Search for the cell housing the specified text and yield its (x, y) center coordinate. 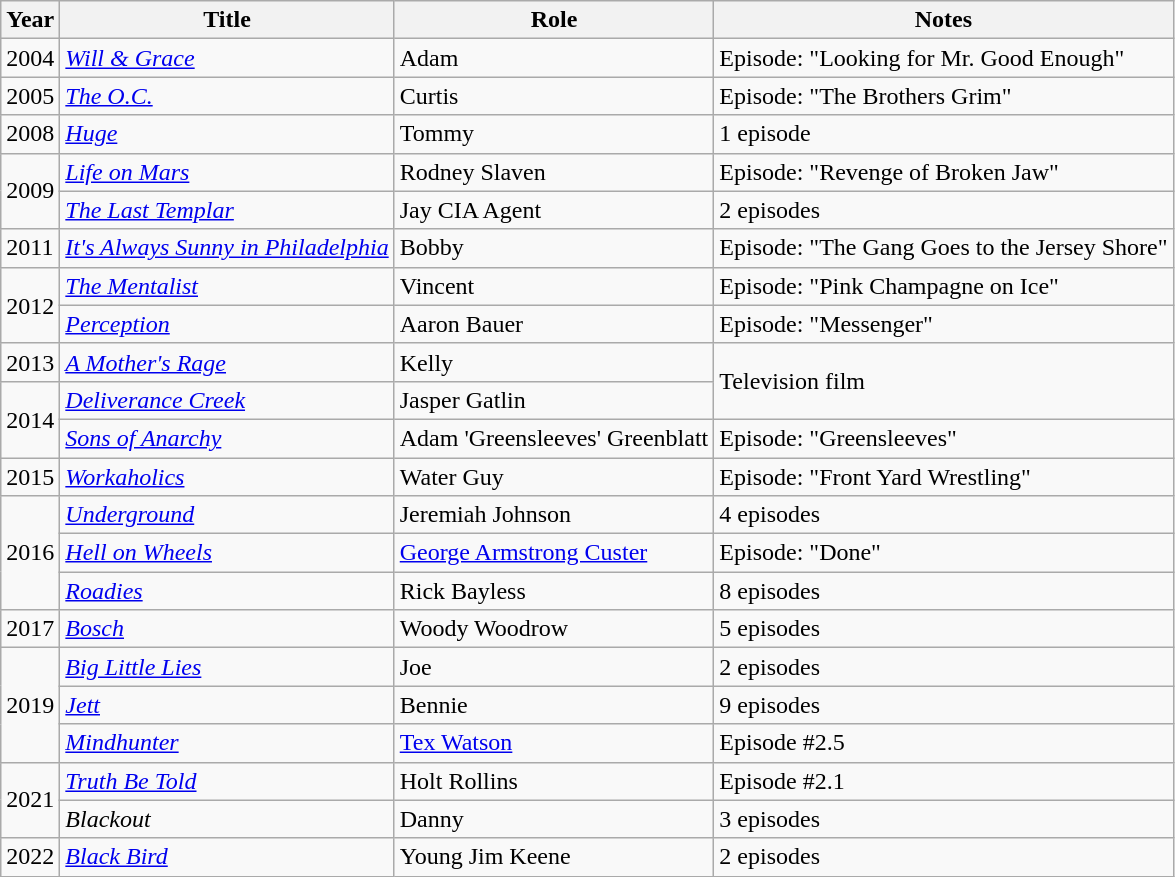
Will & Grace (227, 58)
2017 (30, 629)
The Mentalist (227, 286)
Woody Woodrow (554, 629)
Episode: "The Gang Goes to the Jersey Shore" (944, 248)
1 episode (944, 134)
Vincent (554, 286)
Role (554, 20)
Episode #2.5 (944, 743)
Truth Be Told (227, 781)
Episode: "Revenge of Broken Jaw" (944, 172)
Episode: "Greensleeves" (944, 438)
2004 (30, 58)
2019 (30, 705)
9 episodes (944, 705)
Adam (554, 58)
2008 (30, 134)
Jeremiah Johnson (554, 515)
Jasper Gatlin (554, 400)
Adam 'Greensleeves' Greenblatt (554, 438)
Episode: "Done" (944, 553)
Bobby (554, 248)
Water Guy (554, 477)
Episode #2.1 (944, 781)
The Last Templar (227, 210)
Year (30, 20)
Episode: "Looking for Mr. Good Enough" (944, 58)
Roadies (227, 591)
Perception (227, 324)
Mindhunter (227, 743)
A Mother's Rage (227, 362)
Curtis (554, 96)
2011 (30, 248)
Notes (944, 20)
The O.C. (227, 96)
2005 (30, 96)
Bennie (554, 705)
2014 (30, 419)
Jay CIA Agent (554, 210)
Holt Rollins (554, 781)
Deliverance Creek (227, 400)
Title (227, 20)
Episode: "The Brothers Grim" (944, 96)
4 episodes (944, 515)
Tex Watson (554, 743)
Danny (554, 819)
Joe (554, 667)
3 episodes (944, 819)
Workaholics (227, 477)
Underground (227, 515)
Episode: "Pink Champagne on Ice" (944, 286)
Aaron Bauer (554, 324)
George Armstrong Custer (554, 553)
Rick Bayless (554, 591)
Huge (227, 134)
2015 (30, 477)
2013 (30, 362)
2009 (30, 191)
Kelly (554, 362)
Blackout (227, 819)
Jett (227, 705)
Life on Mars (227, 172)
2016 (30, 553)
Young Jim Keene (554, 857)
Rodney Slaven (554, 172)
5 episodes (944, 629)
Episode: "Front Yard Wrestling" (944, 477)
Hell on Wheels (227, 553)
8 episodes (944, 591)
2021 (30, 800)
2012 (30, 305)
Sons of Anarchy (227, 438)
It's Always Sunny in Philadelphia (227, 248)
Big Little Lies (227, 667)
Television film (944, 381)
Episode: "Messenger" (944, 324)
2022 (30, 857)
Black Bird (227, 857)
Bosch (227, 629)
Tommy (554, 134)
